Search for the cell housing the specified text and yield its (x, y) center coordinate. 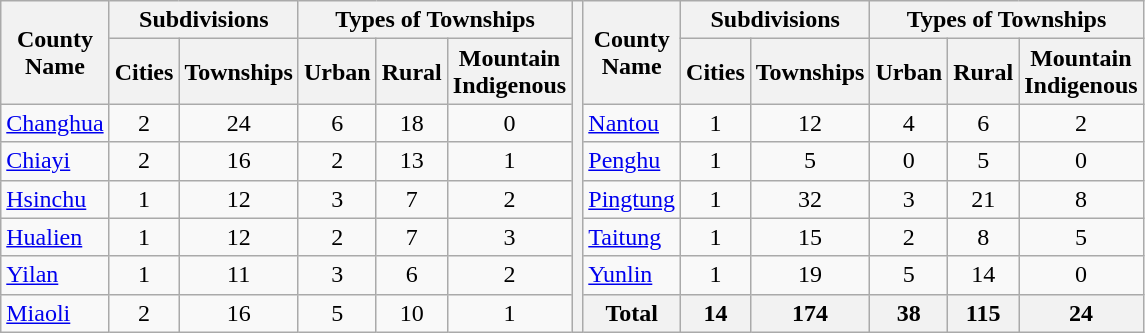
Hsinchu (55, 199)
21 (984, 199)
13 (412, 161)
38 (909, 313)
174 (810, 313)
18 (412, 123)
32 (810, 199)
Taitung (632, 237)
Pingtung (632, 199)
Miaoli (55, 313)
Chiayi (55, 161)
Hualien (55, 237)
10 (412, 313)
Total (632, 313)
Yunlin (632, 275)
Penghu (632, 161)
Nantou (632, 123)
Yilan (55, 275)
19 (810, 275)
115 (984, 313)
4 (909, 123)
Changhua (55, 123)
11 (239, 275)
15 (810, 237)
